Output the [X, Y] coordinate of the center of the cell containing the given text.  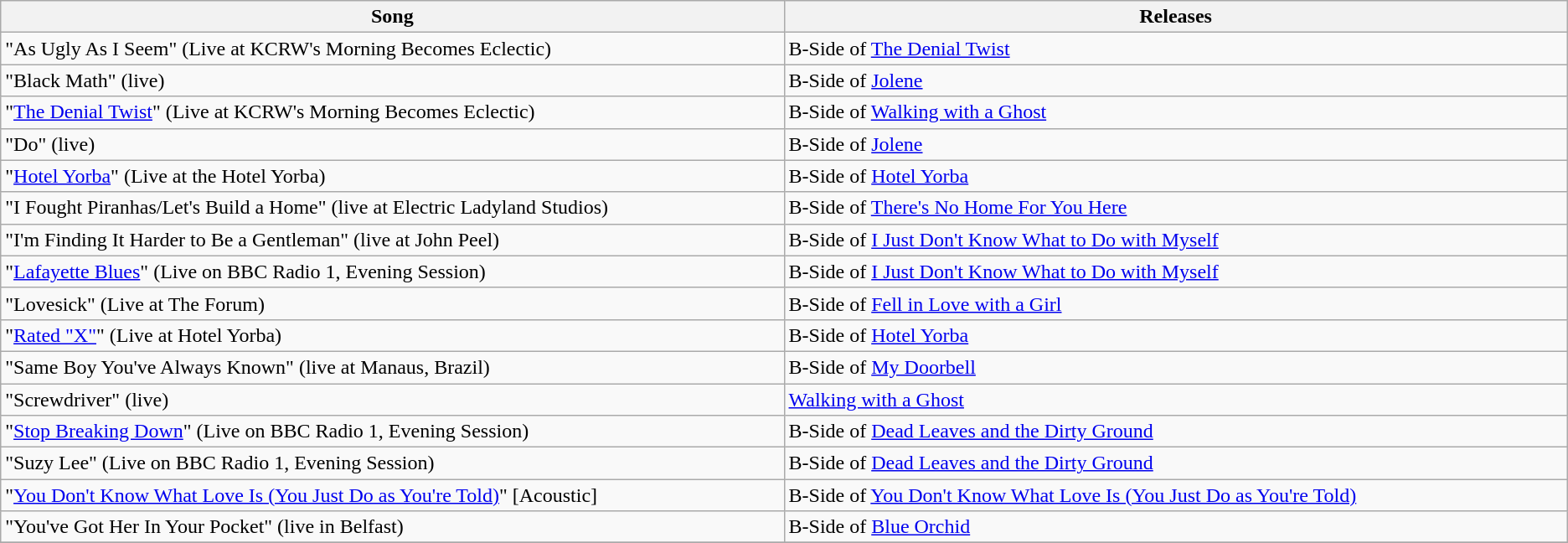
B-Side of My Doorbell [1176, 367]
B-Side of You Don't Know What Love Is (You Just Do as You're Told) [1176, 495]
B-Side of The Denial Twist [1176, 49]
"Suzy Lee" (Live on BBC Radio 1, Evening Session) [392, 463]
"Do" (live) [392, 144]
B-Side of Fell in Love with a Girl [1176, 303]
"Lafayette Blues" (Live on BBC Radio 1, Evening Session) [392, 271]
Releases [1176, 17]
"I'm Finding It Harder to Be a Gentleman" (live at John Peel) [392, 240]
"Stop Breaking Down" (Live on BBC Radio 1, Evening Session) [392, 432]
"Rated "X"" (Live at Hotel Yorba) [392, 335]
Song [392, 17]
"The Denial Twist" (Live at KCRW's Morning Becomes Eclectic) [392, 112]
B-Side of Walking with a Ghost [1176, 112]
B-Side of There's No Home For You Here [1176, 208]
"Hotel Yorba" (Live at the Hotel Yorba) [392, 176]
"As Ugly As I Seem" (Live at KCRW's Morning Becomes Eclectic) [392, 49]
Walking with a Ghost [1176, 400]
"Same Boy You've Always Known" (live at Manaus, Brazil) [392, 367]
"You've Got Her In Your Pocket" (live in Belfast) [392, 527]
"Black Math" (live) [392, 80]
"You Don't Know What Love Is (You Just Do as You're Told)" [Acoustic] [392, 495]
B-Side of Blue Orchid [1176, 527]
"Lovesick" (Live at The Forum) [392, 303]
"I Fought Piranhas/Let's Build a Home" (live at Electric Ladyland Studios) [392, 208]
"Screwdriver" (live) [392, 400]
